From the cell containing the given text, extract its center point as [x, y] coordinate. 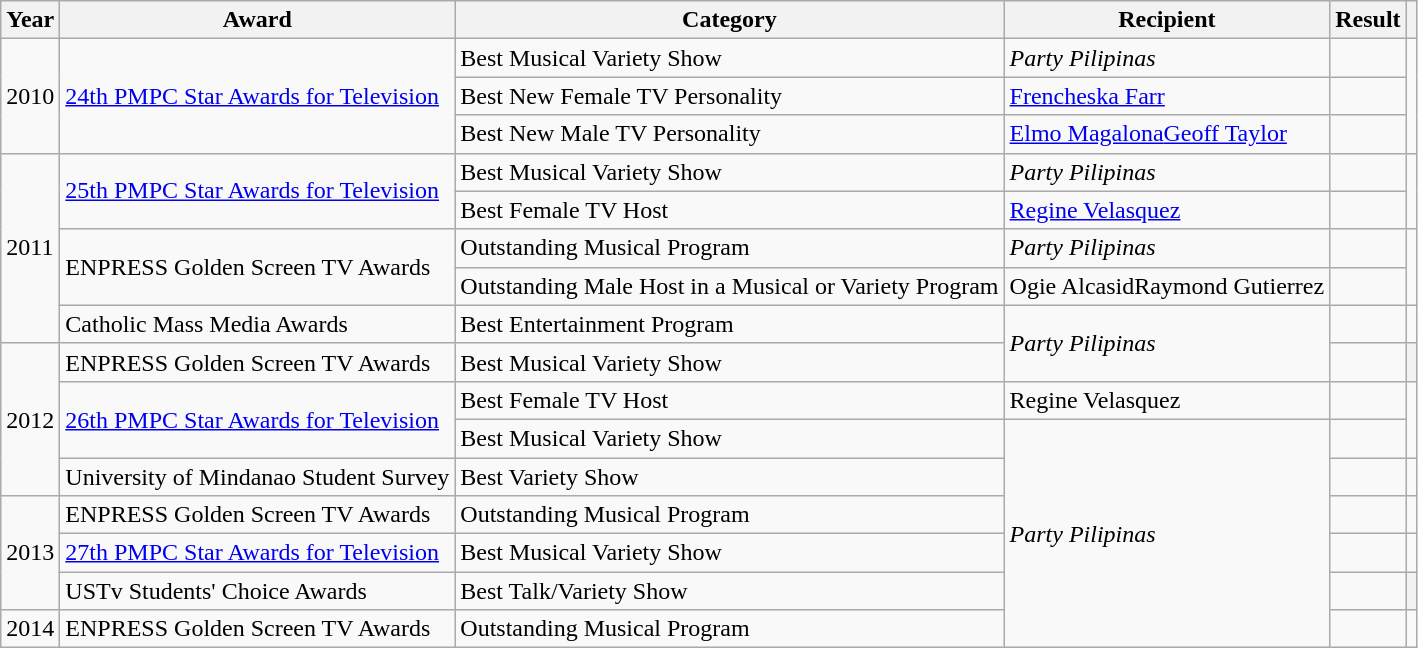
27th PMPC Star Awards for Television [258, 553]
2014 [30, 629]
Best New Female TV Personality [730, 96]
University of Mindanao Student Survey [258, 477]
USTv Students' Choice Awards [258, 591]
Catholic Mass Media Awards [258, 324]
Best Talk/Variety Show [730, 591]
Best New Male TV Personality [730, 134]
24th PMPC Star Awards for Television [258, 96]
2013 [30, 553]
Award [258, 20]
Best Entertainment Program [730, 324]
Best Variety Show [730, 477]
26th PMPC Star Awards for Television [258, 419]
2012 [30, 419]
2010 [30, 96]
Outstanding Male Host in a Musical or Variety Program [730, 286]
2011 [30, 248]
Category [730, 20]
25th PMPC Star Awards for Television [258, 191]
Frencheska Farr [1167, 96]
Ogie AlcasidRaymond Gutierrez [1167, 286]
Elmo MagalonaGeoff Taylor [1167, 134]
Year [30, 20]
Result [1368, 20]
Recipient [1167, 20]
